Return [x, y] of the center of cell containing provided text 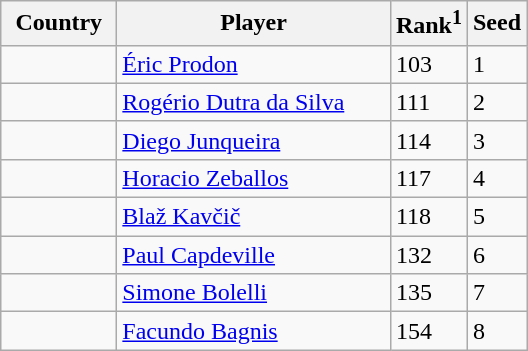
135 [428, 293]
Country [59, 24]
Player [254, 24]
4 [496, 178]
Paul Capdeville [254, 255]
Simone Bolelli [254, 293]
117 [428, 178]
154 [428, 331]
Blaž Kavčič [254, 217]
Diego Junqueira [254, 140]
1 [496, 64]
6 [496, 255]
Rogério Dutra da Silva [254, 102]
3 [496, 140]
Rank1 [428, 24]
118 [428, 217]
Horacio Zeballos [254, 178]
114 [428, 140]
2 [496, 102]
7 [496, 293]
103 [428, 64]
111 [428, 102]
Seed [496, 24]
Éric Prodon [254, 64]
132 [428, 255]
8 [496, 331]
Facundo Bagnis [254, 331]
5 [496, 217]
